Output the (x, y) coordinate of the center of the cell containing the given text.  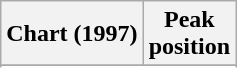
Peakposition (189, 34)
Chart (1997) (72, 34)
